Identify which cell holds the provided text, then report its [x, y] central coordinate. 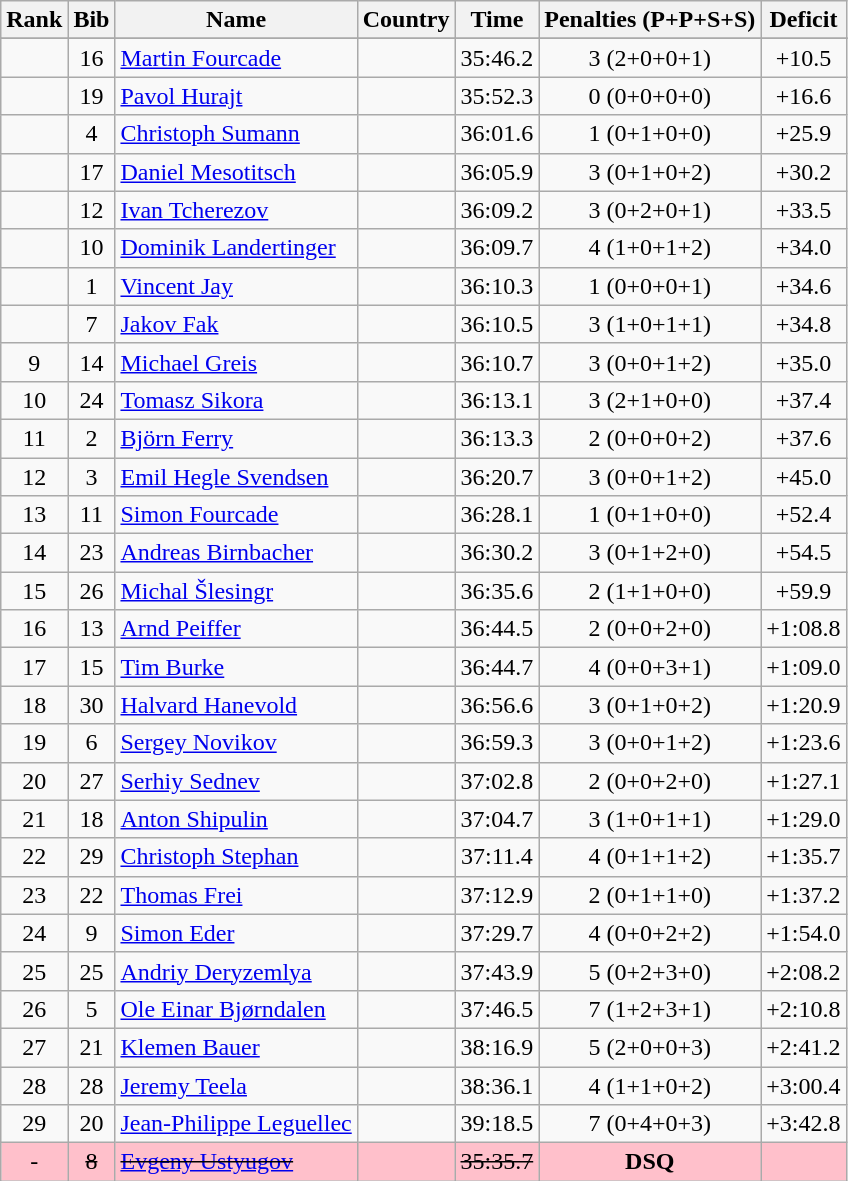
2 (1+1+0+0) [650, 591]
3 (0+1+2+0) [650, 553]
37:04.7 [497, 819]
3 (0+2+0+1) [650, 210]
3 (2+0+0+1) [650, 58]
+1:54.0 [804, 933]
+1:29.0 [804, 819]
+2:41.2 [804, 1047]
35:35.7 [497, 1162]
Bib [92, 20]
Klemen Bauer [236, 1047]
Pavol Hurajt [236, 96]
+1:37.2 [804, 895]
6 [92, 743]
38:36.1 [497, 1085]
+1:08.8 [804, 629]
37:11.4 [497, 857]
36:10.5 [497, 324]
+30.2 [804, 172]
4 (0+0+2+2) [650, 933]
2 (0+1+1+0) [650, 895]
+25.9 [804, 134]
36:20.7 [497, 477]
4 (0+0+3+1) [650, 667]
Emil Hegle Svendsen [236, 477]
36:28.1 [497, 515]
1 [92, 286]
35:52.3 [497, 96]
+3:42.8 [804, 1124]
5 [92, 1009]
36:56.6 [497, 705]
Michael Greis [236, 362]
36:05.9 [497, 172]
+54.5 [804, 553]
+37.4 [804, 400]
0 (0+0+0+0) [650, 96]
Name [236, 20]
36:09.2 [497, 210]
3 [92, 477]
+33.5 [804, 210]
Country [406, 20]
Serhiy Sednev [236, 781]
39:18.5 [497, 1124]
7 [92, 324]
+1:35.7 [804, 857]
+34.8 [804, 324]
Evgeny Ustyugov [236, 1162]
+34.0 [804, 248]
+52.4 [804, 515]
Dominik Landertinger [236, 248]
Andreas Birnbacher [236, 553]
Christoph Stephan [236, 857]
36:44.7 [497, 667]
Rank [34, 20]
37:29.7 [497, 933]
36:13.3 [497, 438]
4 (1+1+0+2) [650, 1085]
+1:09.0 [804, 667]
+3:00.4 [804, 1085]
36:13.1 [497, 400]
Simon Eder [236, 933]
Arnd Peiffer [236, 629]
Vincent Jay [236, 286]
+1:27.1 [804, 781]
4 (1+0+1+2) [650, 248]
+34.6 [804, 286]
Tim Burke [236, 667]
2 (0+0+0+2) [650, 438]
5 (2+0+0+3) [650, 1047]
1 (0+0+0+1) [650, 286]
Michal Šlesingr [236, 591]
DSQ [650, 1162]
7 (1+2+3+1) [650, 1009]
Thomas Frei [236, 895]
36:09.7 [497, 248]
Time [497, 20]
37:46.5 [497, 1009]
+59.9 [804, 591]
- [34, 1162]
+16.6 [804, 96]
Ole Einar Bjørndalen [236, 1009]
36:30.2 [497, 553]
37:43.9 [497, 971]
2 [92, 438]
Tomasz Sikora [236, 400]
Christoph Sumann [236, 134]
Deficit [804, 20]
5 (0+2+3+0) [650, 971]
+1:23.6 [804, 743]
4 [92, 134]
+45.0 [804, 477]
8 [92, 1162]
+37.6 [804, 438]
Jakov Fak [236, 324]
35:46.2 [497, 58]
36:35.6 [497, 591]
36:01.6 [497, 134]
Daniel Mesotitsch [236, 172]
Halvard Hanevold [236, 705]
4 (0+1+1+2) [650, 857]
Anton Shipulin [236, 819]
+10.5 [804, 58]
37:02.8 [497, 781]
Sergey Novikov [236, 743]
+1:20.9 [804, 705]
Jeremy Teela [236, 1085]
38:16.9 [497, 1047]
3 (2+1+0+0) [650, 400]
Jean-Philippe Leguellec [236, 1124]
Penalties (P+P+S+S) [650, 20]
Ivan Tcherezov [236, 210]
Björn Ferry [236, 438]
Andriy Deryzemlya [236, 971]
+2:08.2 [804, 971]
30 [92, 705]
Martin Fourcade [236, 58]
37:12.9 [497, 895]
36:59.3 [497, 743]
+2:10.8 [804, 1009]
36:10.7 [497, 362]
Simon Fourcade [236, 515]
36:44.5 [497, 629]
+35.0 [804, 362]
36:10.3 [497, 286]
7 (0+4+0+3) [650, 1124]
